Capture the cell that displays the provided text and extract its [X, Y] central coordinate. 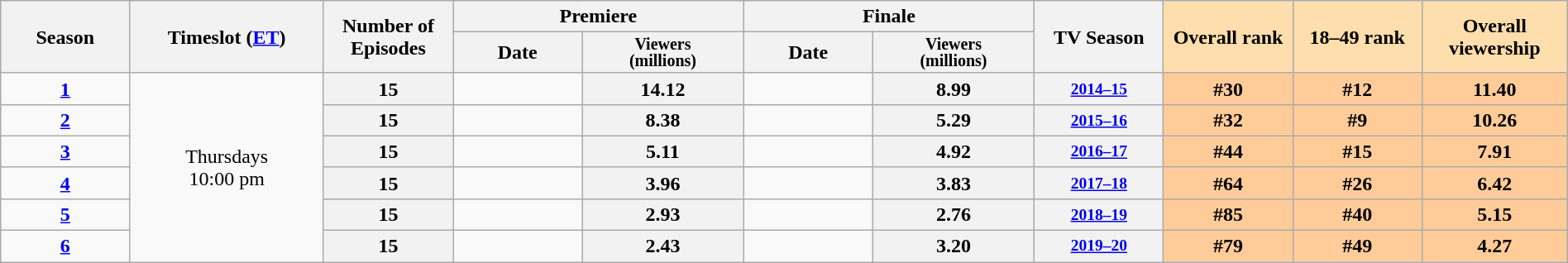
14.12 [663, 88]
#32 [1228, 120]
Overall rank [1228, 37]
#15 [1357, 151]
6.42 [1494, 183]
#49 [1357, 246]
5.11 [663, 151]
5 [65, 215]
2014–15 [1099, 88]
5.15 [1494, 215]
Premiere [599, 17]
4.27 [1494, 246]
4.92 [953, 151]
#79 [1228, 246]
2019–20 [1099, 246]
2016–17 [1099, 151]
Finale [889, 17]
TV Season [1099, 37]
Thursdays10:00 pm [227, 167]
2015–16 [1099, 120]
#44 [1228, 151]
Number of Episodes [388, 37]
1 [65, 88]
#9 [1357, 120]
2.76 [953, 215]
#40 [1357, 215]
11.40 [1494, 88]
2 [65, 120]
Timeslot (ET) [227, 37]
5.29 [953, 120]
3 [65, 151]
3.96 [663, 183]
#30 [1228, 88]
18–49 rank [1357, 37]
7.91 [1494, 151]
8.38 [663, 120]
8.99 [953, 88]
4 [65, 183]
2017–18 [1099, 183]
2.93 [663, 215]
#12 [1357, 88]
#85 [1228, 215]
3.83 [953, 183]
#26 [1357, 183]
Season [65, 37]
2018–19 [1099, 215]
6 [65, 246]
2.43 [663, 246]
Overall viewership [1494, 37]
3.20 [953, 246]
10.26 [1494, 120]
#64 [1228, 183]
